Search for the cell housing the specified text and yield its [x, y] center coordinate. 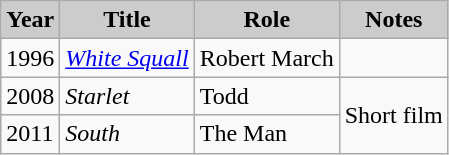
2008 [30, 96]
White Squall [127, 58]
Short film [394, 115]
2011 [30, 134]
1996 [30, 58]
South [127, 134]
Year [30, 20]
Todd [266, 96]
Robert March [266, 58]
The Man [266, 134]
Title [127, 20]
Starlet [127, 96]
Role [266, 20]
Notes [394, 20]
